Determine the [X, Y] coordinate at the center of the cell enclosing the given text.  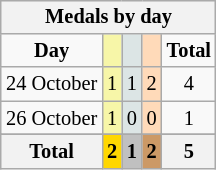
4 [189, 84]
Medals by day [108, 17]
24 October [52, 84]
26 October [52, 118]
5 [189, 152]
Day [52, 51]
